From the cell containing the given text, extract its center point as [x, y] coordinate. 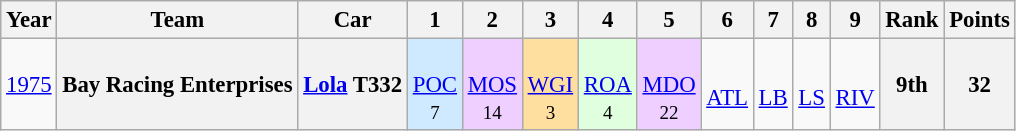
4 [608, 20]
9 [855, 20]
Car [353, 20]
MDO22 [669, 85]
MOS14 [492, 85]
6 [727, 20]
2 [492, 20]
3 [550, 20]
7 [773, 20]
9th [912, 85]
ROA4 [608, 85]
LS [812, 85]
Lola T332 [353, 85]
POC7 [434, 85]
Bay Racing Enterprises [178, 85]
1975 [29, 85]
5 [669, 20]
32 [980, 85]
1 [434, 20]
Points [980, 20]
Year [29, 20]
ATL [727, 85]
WGI3 [550, 85]
Rank [912, 20]
8 [812, 20]
RIV [855, 85]
Team [178, 20]
LB [773, 85]
